From the cell containing the given text, extract its center point as (X, Y) coordinate. 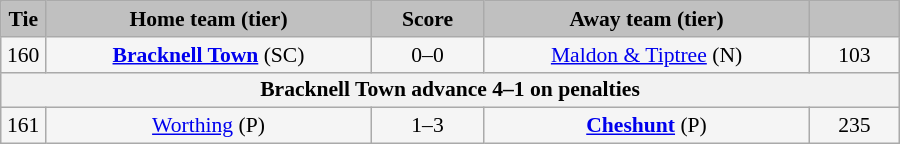
103 (854, 55)
Bracknell Town (SC) (209, 55)
Maldon & Tiptree (N) (647, 55)
Tie (24, 19)
Score (427, 19)
235 (854, 126)
0–0 (427, 55)
Home team (tier) (209, 19)
Away team (tier) (647, 19)
160 (24, 55)
161 (24, 126)
1–3 (427, 126)
Worthing (P) (209, 126)
Cheshunt (P) (647, 126)
Bracknell Town advance 4–1 on penalties (450, 90)
